Determine the [x, y] coordinate at the center of the cell enclosing the given text.  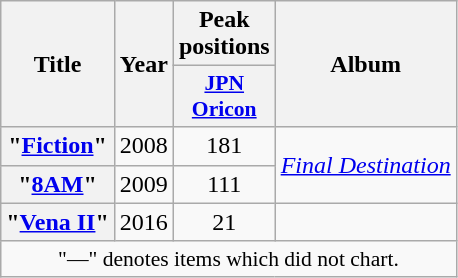
Title [58, 64]
21 [224, 222]
111 [224, 184]
Year [144, 64]
Album [366, 64]
"Fiction" [58, 146]
2008 [144, 146]
"Vena II" [58, 222]
"8AM" [58, 184]
JPNOricon [224, 96]
2016 [144, 222]
181 [224, 146]
"—" denotes items which did not chart. [228, 259]
Peak positions [224, 34]
2009 [144, 184]
Final Destination [366, 165]
